Return [X, Y] of the center of cell containing provided text 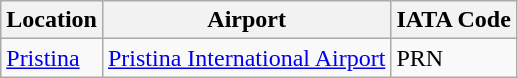
Location [52, 20]
Airport [246, 20]
Pristina International Airport [246, 58]
IATA Code [454, 20]
PRN [454, 58]
Pristina [52, 58]
